Return (X, Y) of the center of cell containing provided text 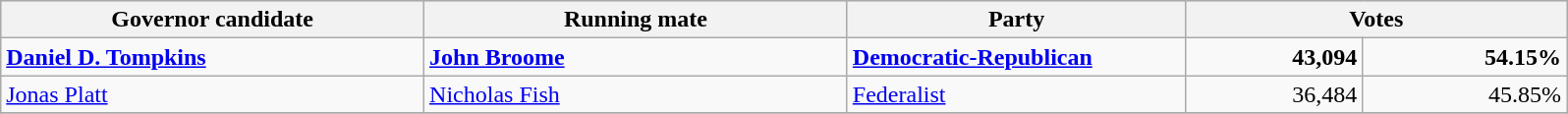
43,094 (1274, 57)
Nicholas Fish (637, 94)
Party (1016, 20)
Running mate (637, 20)
36,484 (1274, 94)
Jonas Platt (212, 94)
Democratic-Republican (1016, 57)
54.15% (1465, 57)
Federalist (1016, 94)
Votes (1376, 20)
Governor candidate (212, 20)
Daniel D. Tompkins (212, 57)
45.85% (1465, 94)
John Broome (637, 57)
